Determine the [X, Y] coordinate at the center of the cell enclosing the given text.  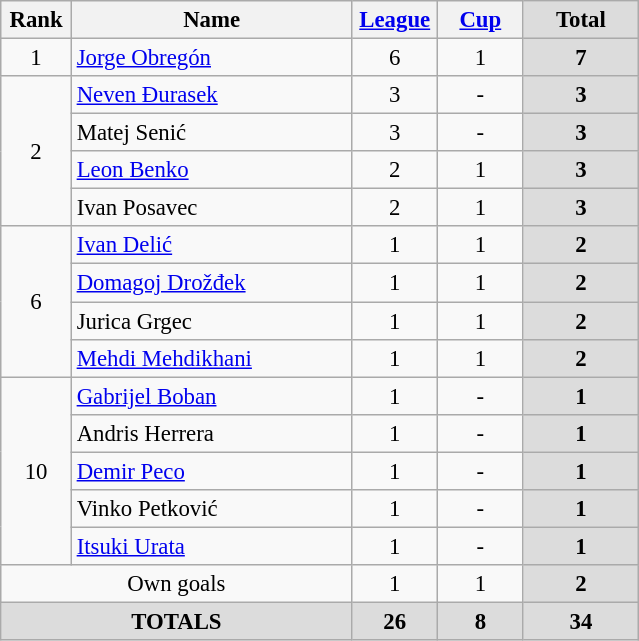
Jorge Obregón [212, 58]
7 [581, 58]
Itsuki Urata [212, 546]
34 [581, 621]
Ivan Delić [212, 245]
8 [481, 621]
Cup [481, 20]
10 [36, 471]
Jurica Grgec [212, 321]
Andris Herrera [212, 433]
Domagoj Drožđek [212, 283]
Neven Đurasek [212, 95]
Rank [36, 20]
Leon Benko [212, 170]
26 [395, 621]
Total [581, 20]
Vinko Petković [212, 509]
Demir Peco [212, 471]
Name [212, 20]
Own goals [176, 584]
Matej Senić [212, 133]
Gabrijel Boban [212, 396]
TOTALS [176, 621]
Ivan Posavec [212, 208]
Mehdi Mehdikhani [212, 358]
League [395, 20]
